For the text-containing cell, return its midpoint in [x, y] coordinate format. 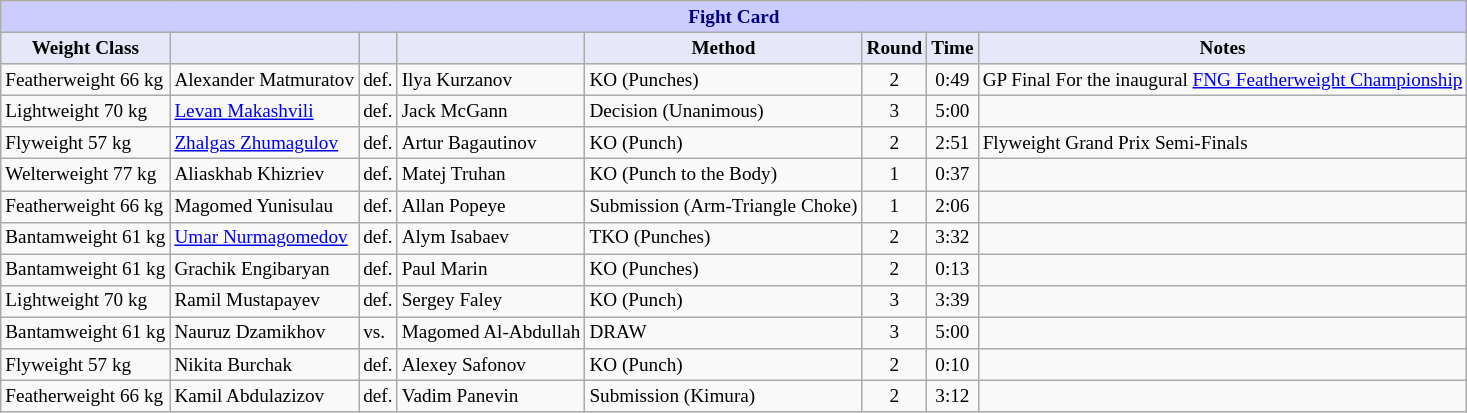
vs. [378, 333]
Grachik Engibaryan [264, 270]
3:39 [952, 301]
Submission (Kimura) [724, 396]
Alym Isabaev [491, 238]
Nauruz Dzamikhov [264, 333]
Artur Bagautinov [491, 143]
Magomed Al-Abdullah [491, 333]
Magomed Yunisulau [264, 206]
Nikita Burchak [264, 365]
Aliaskhab Khizriev [264, 175]
Paul Marin [491, 270]
Notes [1222, 48]
Fight Card [734, 17]
Allan Popeye [491, 206]
Alexey Safonov [491, 365]
0:49 [952, 80]
Method [724, 48]
Weight Class [86, 48]
GP Final For the inaugural FNG Featherweight Championship [1222, 80]
Round [894, 48]
Time [952, 48]
Ilya Kurzanov [491, 80]
2:06 [952, 206]
Welterweight 77 kg [86, 175]
Vadim Panevin [491, 396]
Zhalgas Zhumagulov [264, 143]
0:13 [952, 270]
Kamil Abdulazizov [264, 396]
Levan Makashvili [264, 111]
Jack McGann [491, 111]
2:51 [952, 143]
Submission (Arm-Triangle Choke) [724, 206]
Umar Nurmagomedov [264, 238]
0:37 [952, 175]
Ramil Mustapayev [264, 301]
0:10 [952, 365]
Flyweight Grand Prix Semi-Finals [1222, 143]
KO (Punch to the Body) [724, 175]
Alexander Matmuratov [264, 80]
DRAW [724, 333]
TKO (Punches) [724, 238]
Decision (Unanimous) [724, 111]
Matej Truhan [491, 175]
3:32 [952, 238]
Sergey Faley [491, 301]
3:12 [952, 396]
